For the text-containing cell, return its midpoint in (x, y) coordinate format. 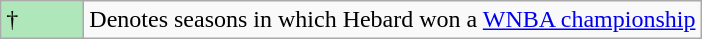
Denotes seasons in which Hebard won a WNBA championship (392, 20)
† (42, 20)
